Return the (x, y) coordinate for the center point of the cell that contains the specified text.  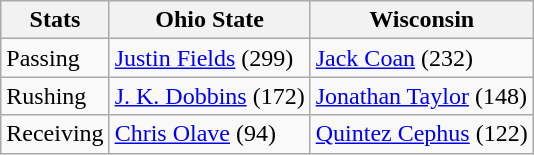
Ohio State (210, 20)
Justin Fields (299) (210, 58)
Wisconsin (422, 20)
Quintez Cephus (122) (422, 134)
J. K. Dobbins (172) (210, 96)
Stats (55, 20)
Rushing (55, 96)
Jonathan Taylor (148) (422, 96)
Receiving (55, 134)
Jack Coan (232) (422, 58)
Passing (55, 58)
Chris Olave (94) (210, 134)
